Detect which cell encompasses the target text, then output its [x, y] center coordinate. 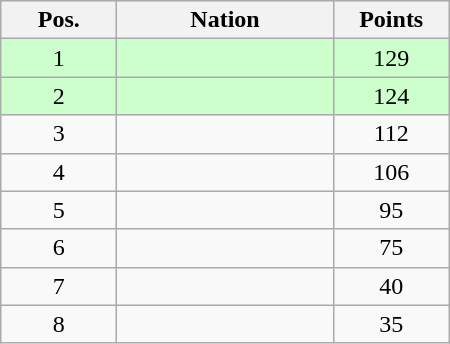
4 [59, 172]
5 [59, 210]
6 [59, 248]
1 [59, 58]
106 [391, 172]
40 [391, 286]
Points [391, 20]
112 [391, 134]
Pos. [59, 20]
124 [391, 96]
3 [59, 134]
2 [59, 96]
8 [59, 324]
7 [59, 286]
35 [391, 324]
Nation [225, 20]
95 [391, 210]
75 [391, 248]
129 [391, 58]
